Scan for the cell matching the given text and deliver its (X, Y) coordinate at center. 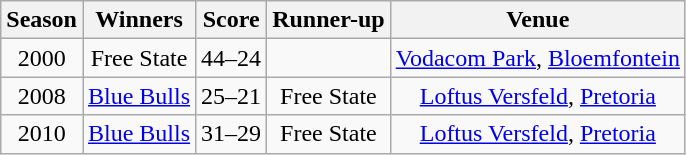
Score (232, 20)
2010 (42, 134)
44–24 (232, 58)
Season (42, 20)
Winners (138, 20)
Runner-up (329, 20)
31–29 (232, 134)
2000 (42, 58)
Venue (538, 20)
Vodacom Park, Bloemfontein (538, 58)
25–21 (232, 96)
2008 (42, 96)
